Find where the given text appears and provide that cell's center as (x, y) coordinate. 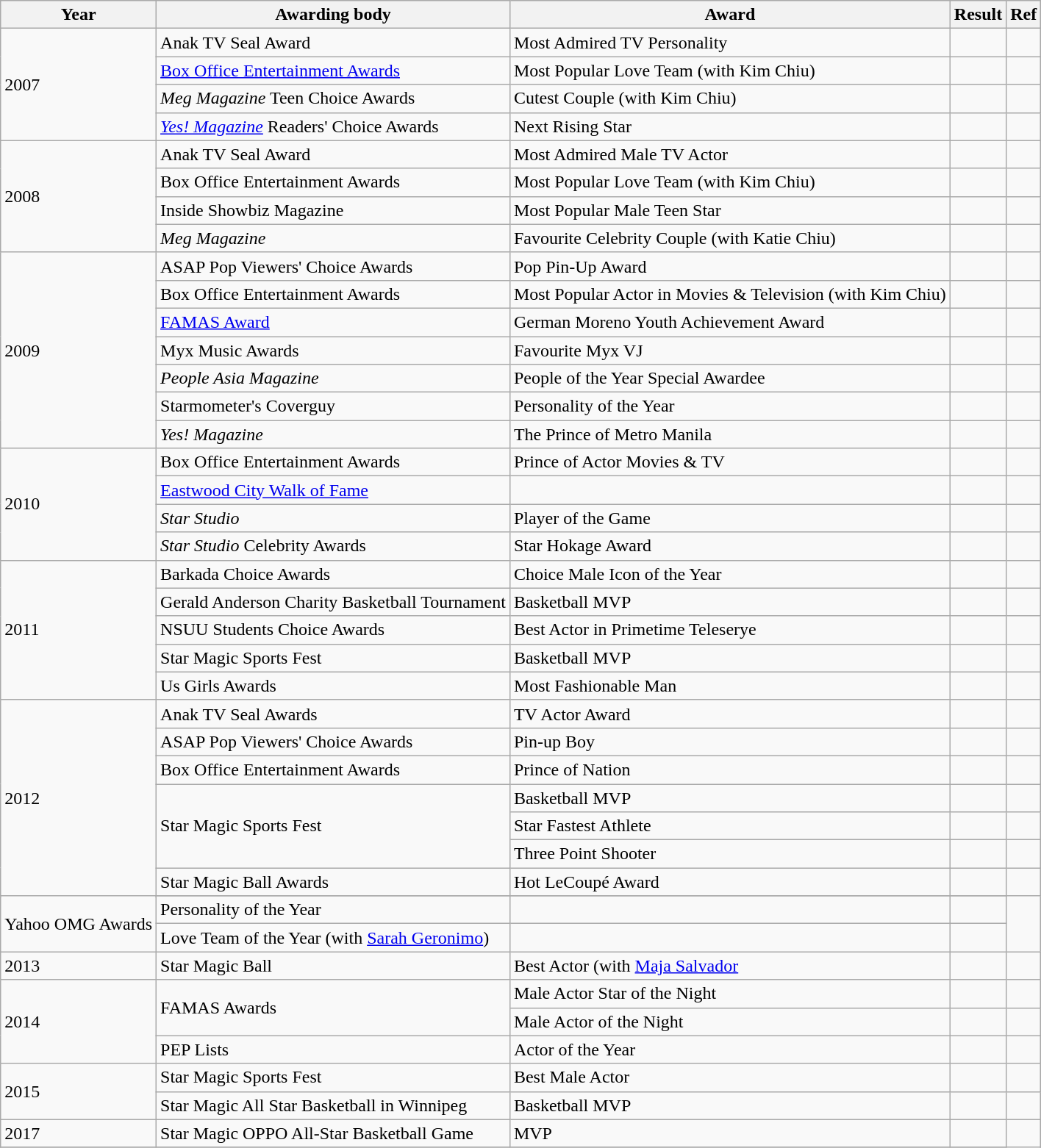
Love Team of the Year (with Sarah Geronimo) (334, 938)
Award (729, 15)
TV Actor Award (729, 714)
Cutest Couple (with Kim Chiu) (729, 98)
Most Popular Actor in Movies & Television (with Kim Chiu) (729, 294)
Favourite Myx VJ (729, 351)
Star Magic Ball Awards (334, 882)
2017 (79, 1133)
Male Actor of the Night (729, 1022)
Three Point Shooter (729, 854)
Awarding body (334, 15)
Pin-up Boy (729, 742)
Pop Pin-Up Award (729, 266)
Gerald Anderson Charity Basketball Tournament (334, 602)
Inside Showbiz Magazine (334, 210)
Best Male Actor (729, 1077)
Prince of Nation (729, 769)
Most Fashionable Man (729, 686)
Star Hokage Award (729, 546)
Star Studio Celebrity Awards (334, 546)
People Asia Magazine (334, 379)
Actor of the Year (729, 1050)
Most Admired TV Personality (729, 43)
Best Actor (with Maja Salvador (729, 966)
German Moreno Youth Achievement Award (729, 322)
People of the Year Special Awardee (729, 379)
Most Admired Male TV Actor (729, 154)
Meg Magazine (334, 238)
2015 (79, 1091)
Yahoo OMG Awards (79, 924)
2008 (79, 196)
2013 (79, 966)
Star Magic Ball (334, 966)
Hot LeCoupé Award (729, 882)
Yes! Magazine Readers' Choice Awards (334, 126)
Meg Magazine Teen Choice Awards (334, 98)
FAMAS Awards (334, 1008)
Best Actor in Primetime Teleserye (729, 630)
Next Rising Star (729, 126)
2011 (79, 630)
Starmometer's Coverguy (334, 406)
Anak TV Seal Awards (334, 714)
FAMAS Award (334, 322)
The Prince of Metro Manila (729, 434)
Us Girls Awards (334, 686)
Player of the Game (729, 518)
Prince of Actor Movies & TV (729, 462)
NSUU Students Choice Awards (334, 630)
Eastwood City Walk of Fame (334, 490)
MVP (729, 1133)
2007 (79, 85)
Ref (1023, 15)
Star Studio (334, 518)
2010 (79, 504)
Star Fastest Athlete (729, 826)
Star Magic All Star Basketball in Winnipeg (334, 1105)
Favourite Celebrity Couple (with Katie Chiu) (729, 238)
Star Magic OPPO All-Star Basketball Game (334, 1133)
2014 (79, 1022)
Result (978, 15)
Yes! Magazine (334, 434)
2009 (79, 350)
Most Popular Male Teen Star (729, 210)
Male Actor Star of the Night (729, 994)
2012 (79, 797)
Choice Male Icon of the Year (729, 574)
Year (79, 15)
Barkada Choice Awards (334, 574)
Myx Music Awards (334, 351)
PEP Lists (334, 1050)
